Search for the cell housing the specified text and yield its (x, y) center coordinate. 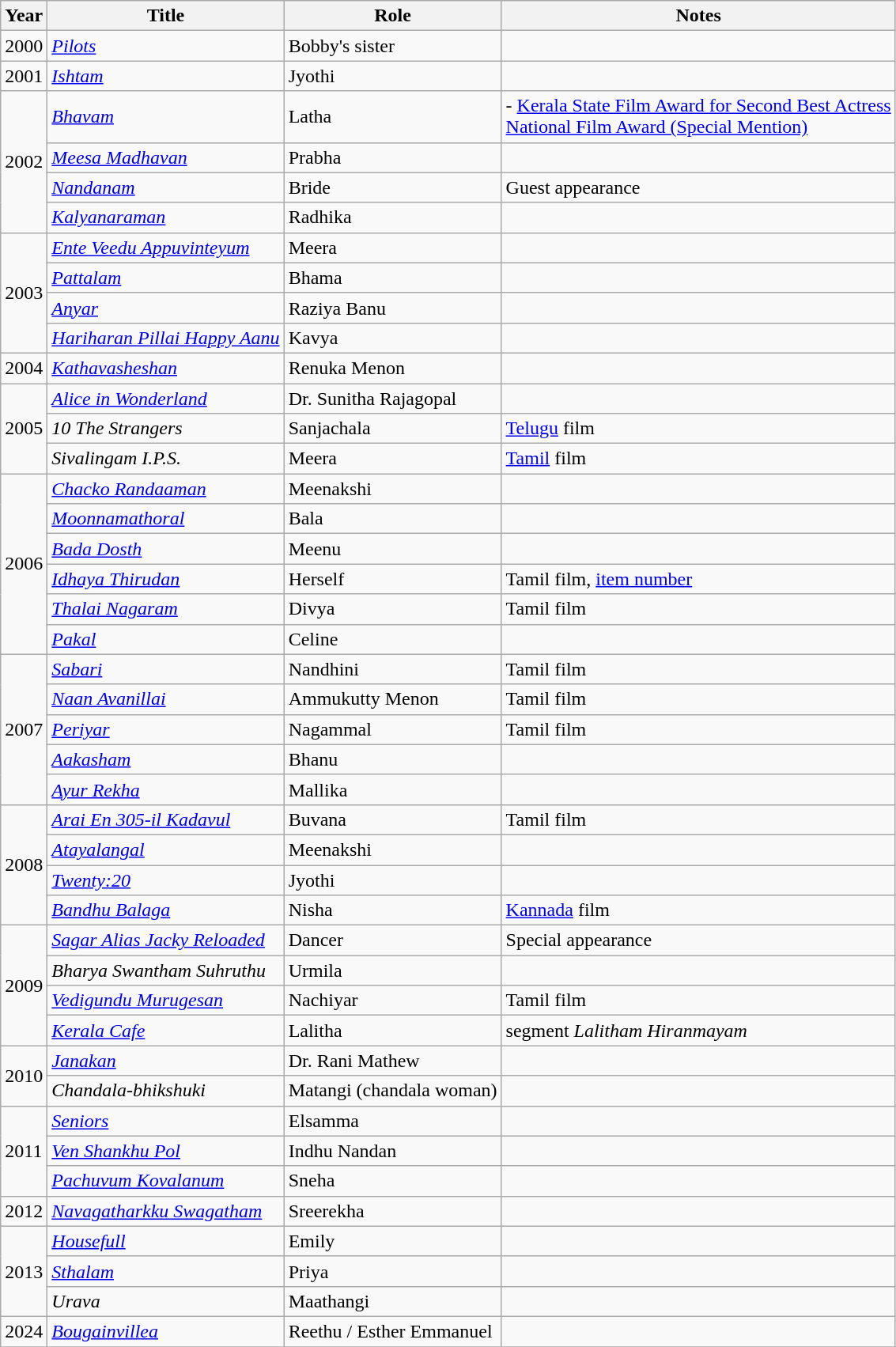
Title (166, 16)
Ven Shankhu Pol (166, 1151)
Radhika (392, 218)
Janakan (166, 1061)
Tamil film, item number (698, 579)
Alice in Wonderland (166, 398)
Reethu / Esther Emmanuel (392, 1331)
Bharya Swantham Suhruthu (166, 971)
Nandhini (392, 669)
Kavya (392, 338)
2010 (24, 1076)
2007 (24, 729)
Nachiyar (392, 1001)
Sreerekha (392, 1211)
Vedigundu Murugesan (166, 1001)
Special appearance (698, 940)
Ente Veedu Appuvinteyum (166, 248)
2005 (24, 428)
Seniors (166, 1121)
Sanjachala (392, 429)
- Kerala State Film Award for Second Best ActressNational Film Award (Special Mention) (698, 117)
Bhavam (166, 117)
Role (392, 16)
Pachuvum Kovalanum (166, 1181)
Kathavasheshan (166, 368)
Celine (392, 639)
Dancer (392, 940)
Twenty:20 (166, 880)
Maathangi (392, 1301)
Buvana (392, 819)
Naan Avanillai (166, 699)
Pattalam (166, 278)
Bhama (392, 278)
Prabha (392, 157)
Bala (392, 519)
2011 (24, 1151)
Navagatharkku Swagatham (166, 1211)
Raziya Banu (392, 308)
Nagammal (392, 729)
Pakal (166, 639)
Telugu film (698, 429)
Idhaya Thirudan (166, 579)
Bada Dosth (166, 549)
Guest appearance (698, 187)
Urava (166, 1301)
Aakasham (166, 759)
Bobby's sister (392, 46)
Meesa Madhavan (166, 157)
Chacko Randaaman (166, 489)
Bandhu Balaga (166, 910)
Sagar Alias Jacky Reloaded (166, 940)
Kalyanaraman (166, 218)
Chandala-bhikshuki (166, 1091)
Urmila (392, 971)
Matangi (chandala woman) (392, 1091)
Moonnamathoral (166, 519)
2002 (24, 161)
Dr. Sunitha Rajagopal (392, 398)
Ayur Rekha (166, 789)
Sneha (392, 1181)
Herself (392, 579)
Sabari (166, 669)
Meenu (392, 549)
Arai En 305-il Kadavul (166, 819)
Nisha (392, 910)
Year (24, 16)
Mallika (392, 789)
Nandanam (166, 187)
Sivalingam I.P.S. (166, 459)
Kannada film (698, 910)
Dr. Rani Mathew (392, 1061)
Ammukutty Menon (392, 699)
2001 (24, 76)
Lalitha (392, 1031)
Atayalangal (166, 849)
Kerala Cafe (166, 1031)
Thalai Nagaram (166, 609)
2006 (24, 564)
2013 (24, 1271)
Latha (392, 117)
Periyar (166, 729)
2000 (24, 46)
2009 (24, 986)
Sthalam (166, 1271)
Bhanu (392, 759)
Elsamma (392, 1121)
Housefull (166, 1241)
Hariharan Pillai Happy Aanu (166, 338)
Emily (392, 1241)
Priya (392, 1271)
2012 (24, 1211)
Notes (698, 16)
Pilots (166, 46)
segment Lalitham Hiranmayam (698, 1031)
Renuka Menon (392, 368)
10 The Strangers (166, 429)
2024 (24, 1331)
Bougainvillea (166, 1331)
Indhu Nandan (392, 1151)
2008 (24, 865)
Anyar (166, 308)
Ishtam (166, 76)
Bride (392, 187)
2003 (24, 293)
Divya (392, 609)
2004 (24, 368)
